Search for the cell housing the specified text and yield its (X, Y) center coordinate. 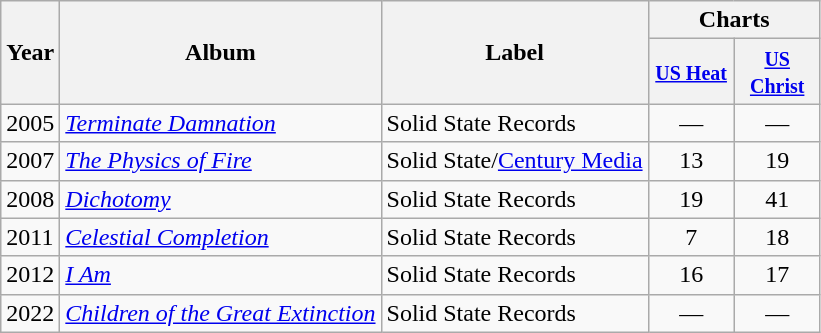
US Christ (777, 72)
Celestial Completion (220, 237)
2011 (30, 237)
US Heat (691, 72)
16 (691, 275)
18 (777, 237)
Solid State/Century Media (514, 161)
2005 (30, 123)
2008 (30, 199)
Dichotomy (220, 199)
Terminate Damnation (220, 123)
13 (691, 161)
Charts (734, 20)
41 (777, 199)
Label (514, 52)
The Physics of Fire (220, 161)
2022 (30, 313)
17 (777, 275)
7 (691, 237)
Album (220, 52)
I Am (220, 275)
Year (30, 52)
2012 (30, 275)
2007 (30, 161)
Children of the Great Extinction (220, 313)
